Return (X, Y) of the center of cell containing provided text 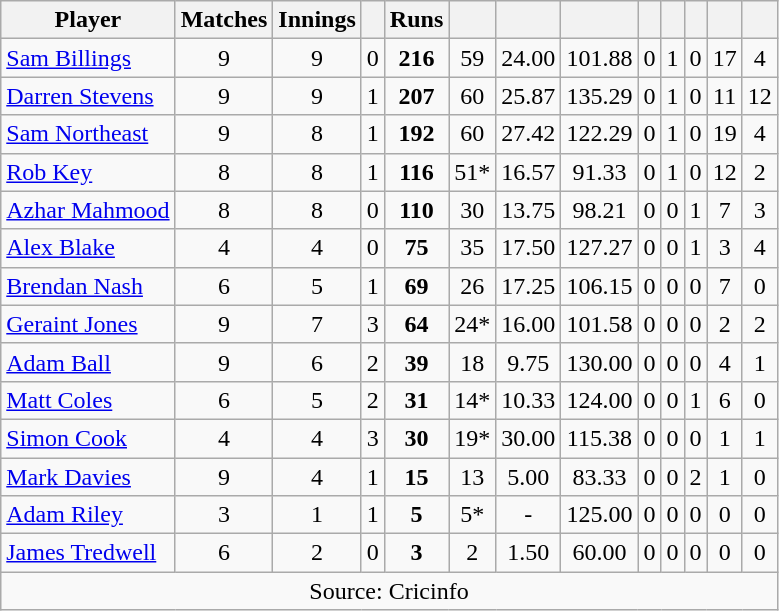
5.00 (528, 477)
Rob Key (88, 172)
Darren Stevens (88, 96)
1.50 (528, 553)
Alex Blake (88, 248)
Azhar Mahmood (88, 210)
Sam Billings (88, 58)
19 (724, 134)
10.33 (528, 400)
207 (416, 96)
19* (472, 438)
98.21 (600, 210)
Sam Northeast (88, 134)
Adam Ball (88, 362)
125.00 (600, 515)
24.00 (528, 58)
Simon Cook (88, 438)
30.00 (528, 438)
Adam Riley (88, 515)
39 (416, 362)
216 (416, 58)
16.57 (528, 172)
192 (416, 134)
Geraint Jones (88, 324)
101.58 (600, 324)
26 (472, 286)
11 (724, 96)
13.75 (528, 210)
Source: Cricinfo (390, 591)
35 (472, 248)
130.00 (600, 362)
101.88 (600, 58)
15 (416, 477)
Matt Coles (88, 400)
5* (472, 515)
91.33 (600, 172)
Mark Davies (88, 477)
17 (724, 58)
18 (472, 362)
124.00 (600, 400)
116 (416, 172)
75 (416, 248)
25.87 (528, 96)
13 (472, 477)
106.15 (600, 286)
60.00 (600, 553)
69 (416, 286)
115.38 (600, 438)
135.29 (600, 96)
Player (88, 20)
Innings (317, 20)
- (528, 515)
110 (416, 210)
24* (472, 324)
127.27 (600, 248)
27.42 (528, 134)
31 (416, 400)
17.50 (528, 248)
Brendan Nash (88, 286)
9.75 (528, 362)
51* (472, 172)
16.00 (528, 324)
Runs (416, 20)
James Tredwell (88, 553)
64 (416, 324)
83.33 (600, 477)
122.29 (600, 134)
Matches (224, 20)
14* (472, 400)
17.25 (528, 286)
59 (472, 58)
